Capture the cell that displays the provided text and extract its [X, Y] central coordinate. 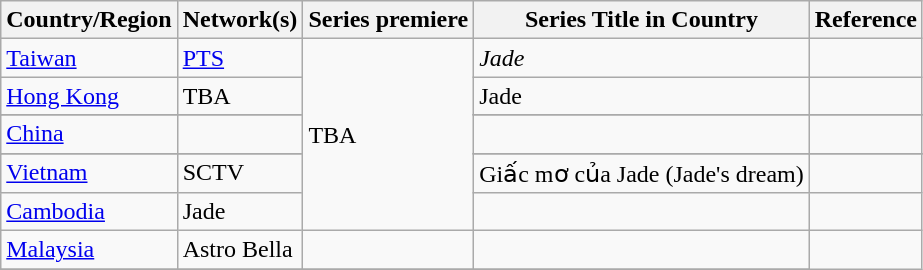
Hong Kong [89, 96]
Taiwan [89, 58]
Giấc mơ của Jade (Jade's dream) [642, 173]
Country/Region [89, 20]
Cambodia [89, 212]
SCTV [240, 173]
Series premiere [388, 20]
Network(s) [240, 20]
PTS [240, 58]
China [89, 134]
Astro Bella [240, 250]
Vietnam [89, 173]
Reference [866, 20]
Series Title in Country [642, 20]
Malaysia [89, 250]
